Determine the (x, y) coordinate at the center of the cell enclosing the given text.  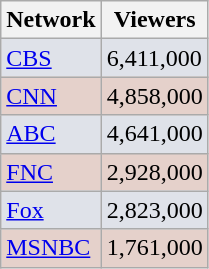
1,761,000 (154, 248)
4,641,000 (154, 134)
FNC (51, 172)
CNN (51, 96)
2,928,000 (154, 172)
2,823,000 (154, 210)
4,858,000 (154, 96)
Viewers (154, 20)
CBS (51, 58)
MSNBC (51, 248)
6,411,000 (154, 58)
ABC (51, 134)
Fox (51, 210)
Network (51, 20)
